From the cell containing the given text, extract its center point as (x, y) coordinate. 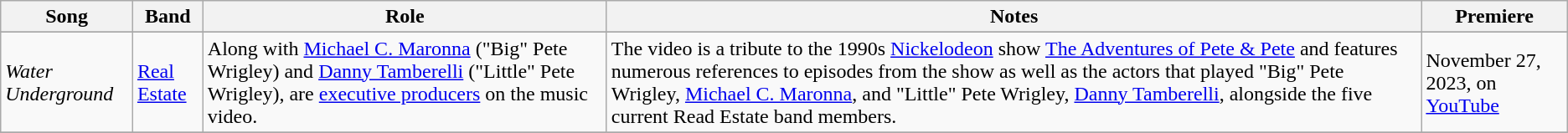
Along with Michael C. Maronna ("Big" Pete Wrigley) and Danny Tamberelli ("Little" Pete Wrigley), are executive producers on the music video. (405, 82)
Song (67, 17)
Real Estate (168, 82)
Premiere (1494, 17)
November 27, 2023, on YouTube (1494, 82)
Water Underground (67, 82)
Band (168, 17)
Notes (1014, 17)
Role (405, 17)
